Locate the cell with the specified text and output its (X, Y) center coordinate. 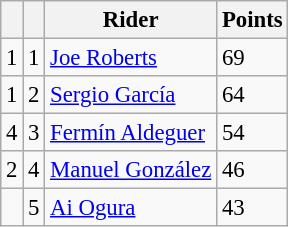
Joe Roberts (131, 58)
54 (252, 133)
Rider (131, 20)
3 (34, 133)
69 (252, 58)
64 (252, 95)
Points (252, 20)
Sergio García (131, 95)
43 (252, 208)
Fermín Aldeguer (131, 133)
Ai Ogura (131, 208)
Manuel González (131, 170)
5 (34, 208)
46 (252, 170)
